Find where the given text appears and provide that cell's center as [X, Y] coordinate. 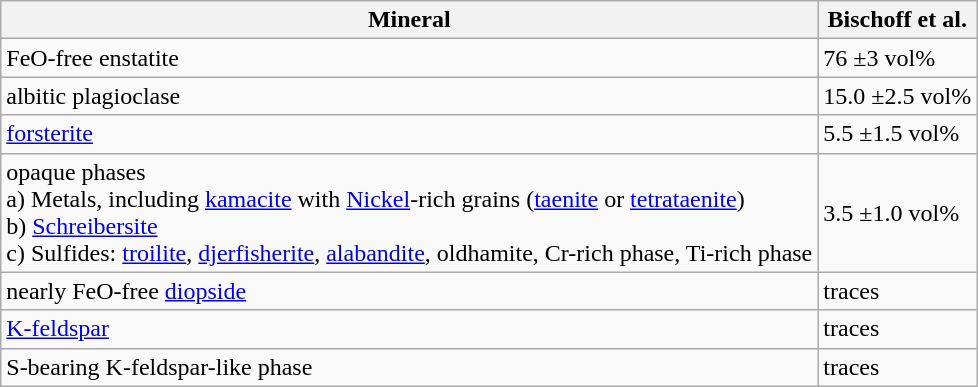
Bischoff et al. [898, 20]
15.0 ±2.5 vol% [898, 96]
nearly FeO-free diopside [410, 291]
76 ±3 vol% [898, 58]
5.5 ±1.5 vol% [898, 134]
Mineral [410, 20]
3.5 ±1.0 vol% [898, 212]
forsterite [410, 134]
albitic plagioclase [410, 96]
K-feldspar [410, 329]
S-bearing K-feldspar-like phase [410, 367]
FeO-free enstatite [410, 58]
